Search for the cell housing the specified text and yield its [X, Y] center coordinate. 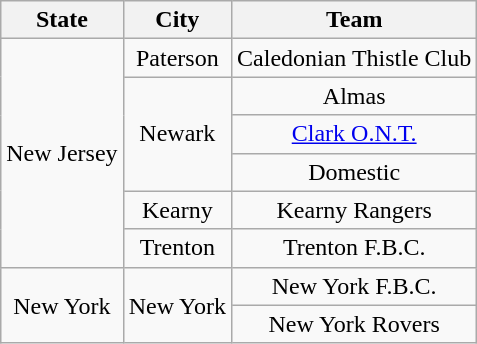
New Jersey [62, 153]
Newark [177, 134]
Almas [354, 96]
Domestic [354, 172]
Trenton F.B.C. [354, 248]
Kearny [177, 210]
Caledonian Thistle Club [354, 58]
Team [354, 20]
Clark O.N.T. [354, 134]
Kearny Rangers [354, 210]
New York Rovers [354, 324]
City [177, 20]
New York F.B.C. [354, 286]
Trenton [177, 248]
State [62, 20]
Paterson [177, 58]
